Determine the (X, Y) coordinate at the center of the cell enclosing the given text.  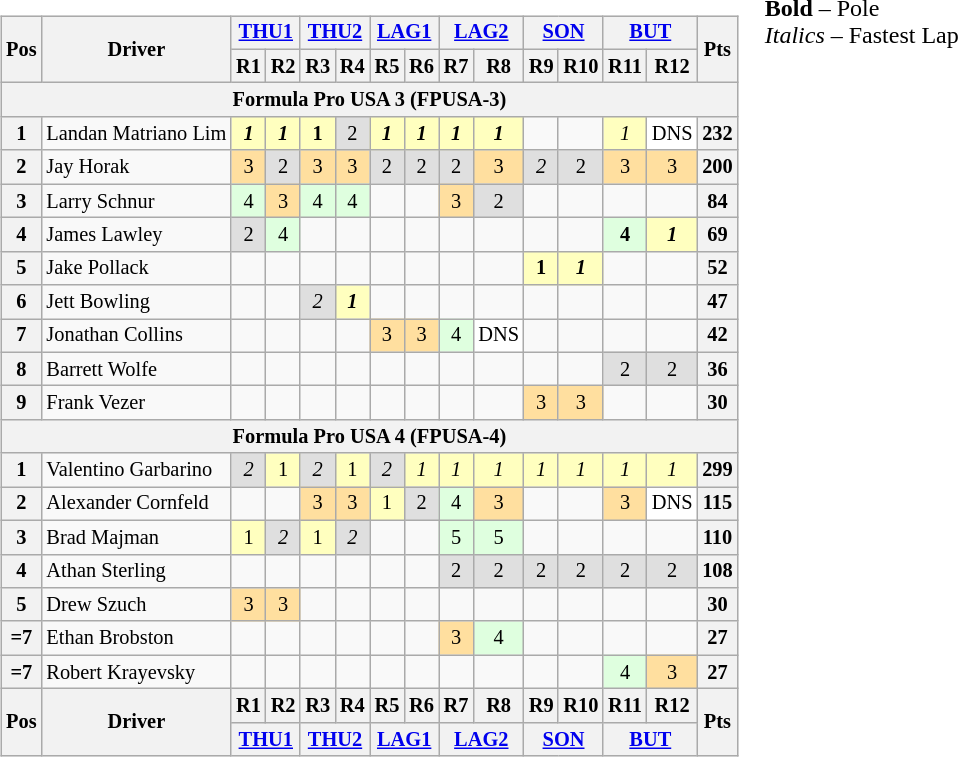
Formula Pro USA 3 (FPUSA-3) (369, 100)
115 (717, 504)
42 (717, 336)
9 (21, 403)
8 (21, 369)
200 (717, 167)
Alexander Cornfeld (136, 504)
47 (717, 302)
Drew Szuch (136, 605)
Robert Krayevsky (136, 672)
52 (717, 268)
299 (717, 470)
84 (717, 201)
232 (717, 134)
Frank Vezer (136, 403)
Jonathan Collins (136, 336)
Brad Majman (136, 537)
Landan Matriano Lim (136, 134)
Ethan Brobston (136, 638)
Athan Sterling (136, 571)
Jett Bowling (136, 302)
69 (717, 235)
Jay Horak (136, 167)
6 (21, 302)
Larry Schnur (136, 201)
Formula Pro USA 4 (FPUSA-4) (369, 437)
110 (717, 537)
Barrett Wolfe (136, 369)
Valentino Garbarino (136, 470)
7 (21, 336)
James Lawley (136, 235)
108 (717, 571)
36 (717, 369)
Jake Pollack (136, 268)
